Determine the (X, Y) coordinate at the center of the cell enclosing the given text.  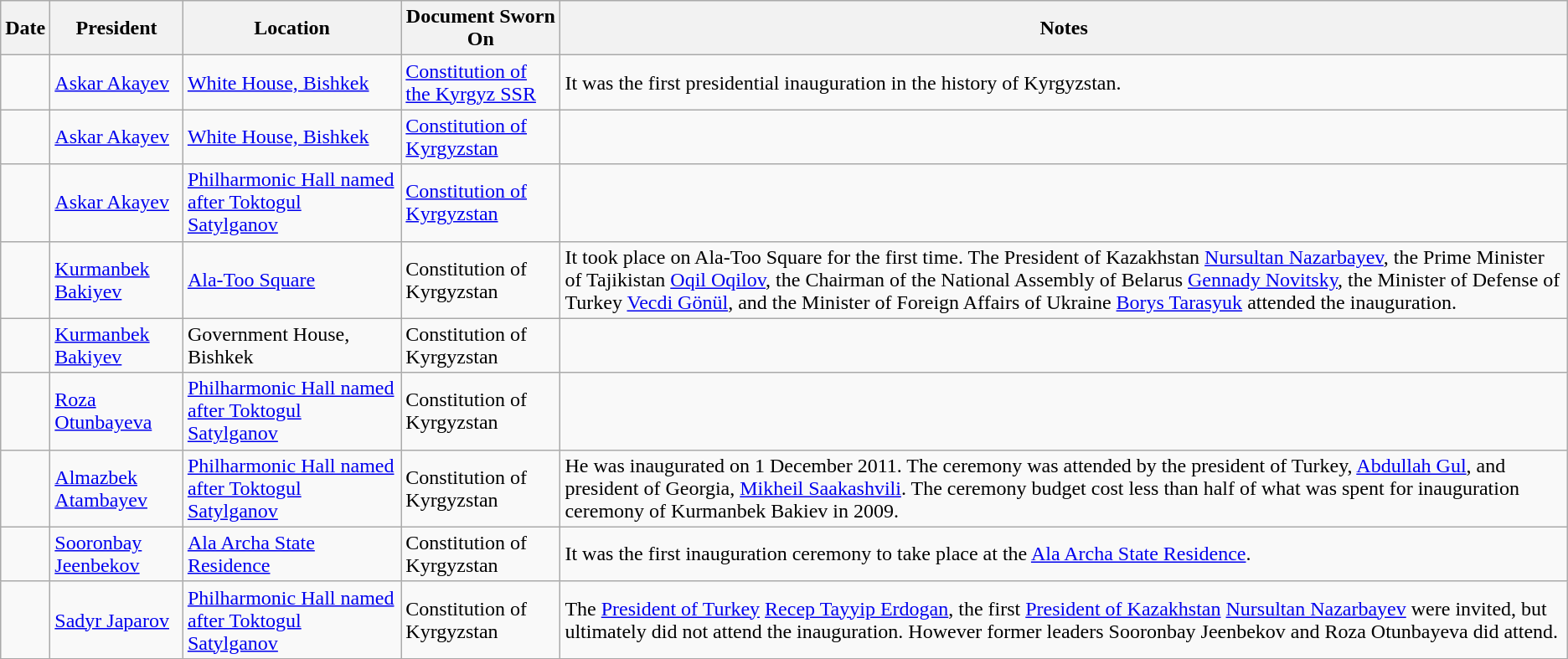
Date (25, 28)
It was the first presidential inauguration in the history of Kyrgyzstan. (1064, 82)
Almazbek Atambayev (117, 488)
Document Sworn On (481, 28)
Location (291, 28)
Government House, Bishkek (291, 345)
Sadyr Japarov (117, 620)
President (117, 28)
It was the first inauguration ceremony to take place at the Ala Archa State Residence. (1064, 554)
Roza Otunbayeva (117, 411)
Ala-Too Square (291, 280)
Notes (1064, 28)
Constitution of the Kyrgyz SSR (481, 82)
Ala Archa State Residence (291, 554)
Sooronbay Jeenbekov (117, 554)
